Return (X, Y) of the center of cell containing provided text 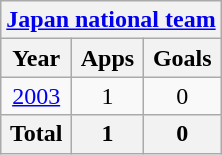
Apps (108, 58)
Goals (182, 58)
Total (36, 134)
2003 (36, 96)
Japan national team (111, 20)
Year (36, 58)
